Provide the (x, y) coordinate of the cell's center where the given text is located.  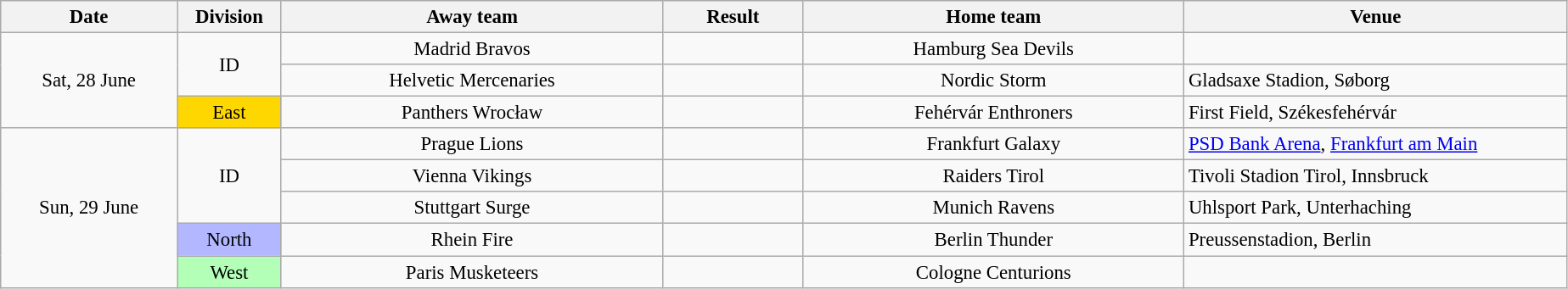
PSD Bank Arena, Frankfurt am Main (1375, 144)
Panthers Wrocław (472, 113)
Helvetic Mercenaries (472, 81)
North (229, 240)
Date (89, 17)
Cologne Centurions (993, 272)
Raiders Tirol (993, 176)
Result (733, 17)
Sun, 29 June (89, 208)
Gladsaxe Stadion, Søborg (1375, 81)
Berlin Thunder (993, 240)
Uhlsport Park, Unterhaching (1375, 208)
Sat, 28 June (89, 81)
Vienna Vikings (472, 176)
Hamburg Sea Devils (993, 49)
First Field, Székesfehérvár (1375, 113)
East (229, 113)
Division (229, 17)
Tivoli Stadion Tirol, Innsbruck (1375, 176)
Madrid Bravos (472, 49)
Stuttgart Surge (472, 208)
Frankfurt Galaxy (993, 144)
Fehérvár Enthroners (993, 113)
Venue (1375, 17)
Preussenstadion, Berlin (1375, 240)
West (229, 272)
Home team (993, 17)
Munich Ravens (993, 208)
Away team (472, 17)
Prague Lions (472, 144)
Nordic Storm (993, 81)
Rhein Fire (472, 240)
Paris Musketeers (472, 272)
